Find where the given text appears and provide that cell's center as [X, Y] coordinate. 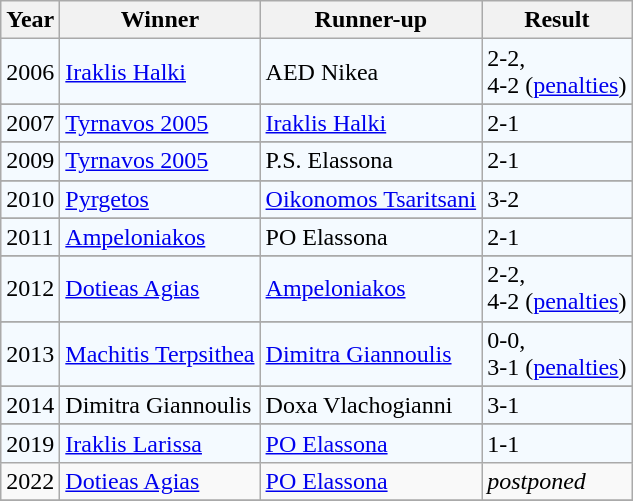
2007 [30, 123]
2012 [30, 288]
AED Nikea [371, 72]
2014 [30, 405]
1-1 [557, 443]
Machitis Terpsithea [160, 354]
Pyrgetos [160, 199]
postponed [557, 481]
2011 [30, 237]
Oikonomos Tsaritsani [371, 199]
2022 [30, 481]
3-1 [557, 405]
2010 [30, 199]
Result [557, 20]
Runner-up [371, 20]
Year [30, 20]
P.S. Elassona [371, 161]
2006 [30, 72]
3-2 [557, 199]
Doxa Vlachogianni [371, 405]
Winner [160, 20]
Iraklis Larissa [160, 443]
2019 [30, 443]
2009 [30, 161]
2013 [30, 354]
0-0,3-1 (penalties) [557, 354]
